For the text-containing cell, return its midpoint in (x, y) coordinate format. 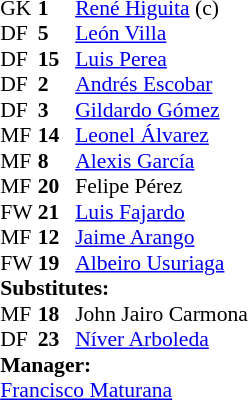
Felipe Pérez (162, 187)
Manager: (124, 365)
Gildardo Gómez (162, 110)
Níver Arboleda (162, 339)
20 (57, 187)
23 (57, 339)
Luis Perea (162, 59)
Substitutes: (124, 289)
12 (57, 237)
19 (57, 263)
Alexis García (162, 161)
León Villa (162, 33)
Andrés Escobar (162, 85)
21 (57, 212)
2 (57, 85)
3 (57, 110)
18 (57, 314)
John Jairo Carmona (162, 314)
5 (57, 33)
Luis Fajardo (162, 212)
Albeiro Usuriaga (162, 263)
Jaime Arango (162, 237)
8 (57, 161)
Leonel Álvarez (162, 135)
15 (57, 59)
14 (57, 135)
